Detect which cell encompasses the target text, then output its (x, y) center coordinate. 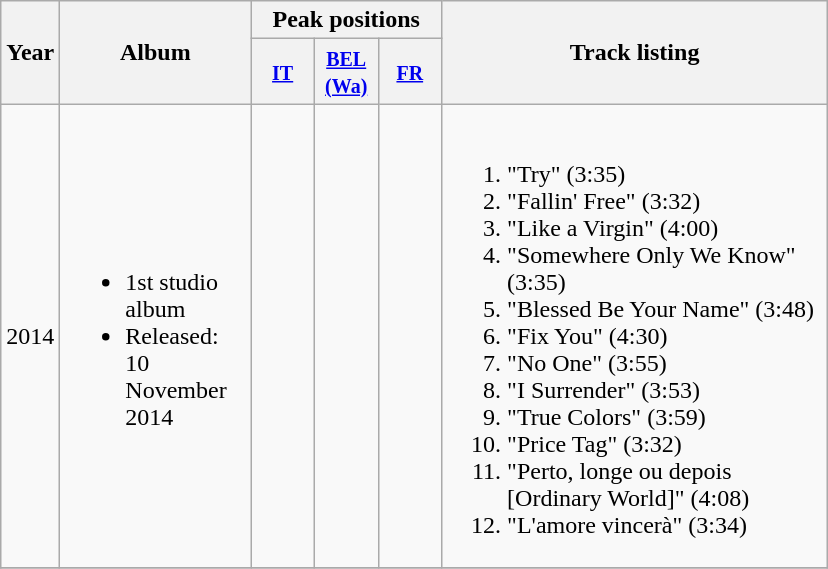
1st studio albumReleased: 10 November 2014 (156, 336)
IT (283, 72)
2014 (30, 336)
FR (410, 72)
Year (30, 52)
Peak positions (346, 20)
BEL (Wa) (346, 72)
Album (156, 52)
Track listing (635, 52)
